Find where the given text appears and provide that cell's center as (X, Y) coordinate. 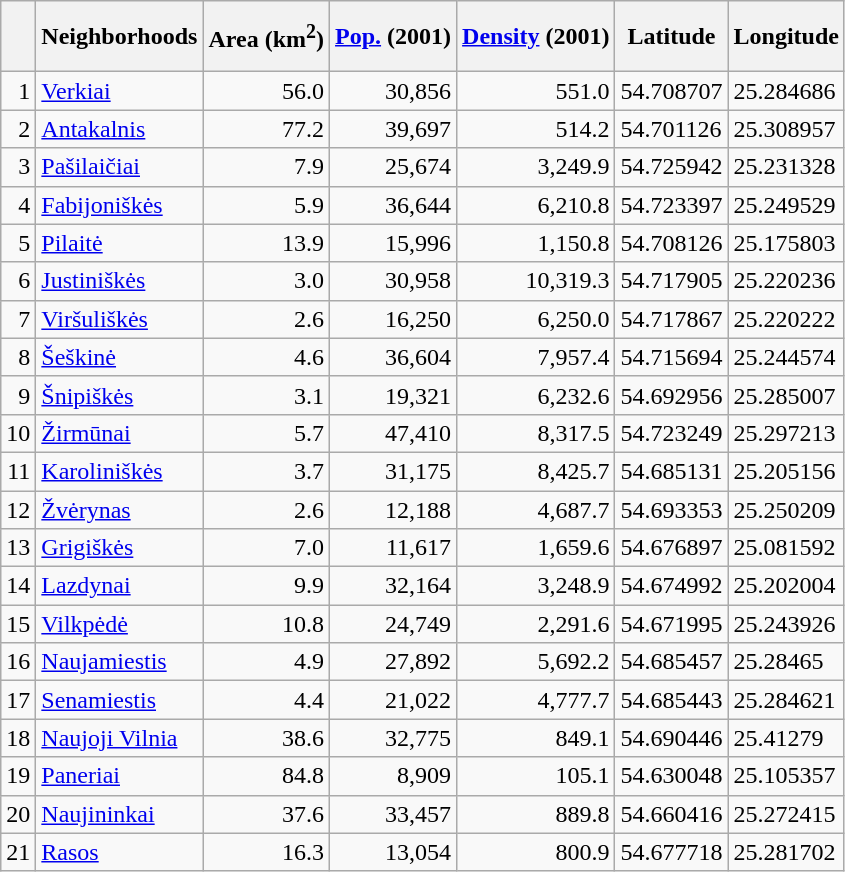
Verkiai (120, 91)
Lazdynai (120, 586)
4.9 (266, 662)
25.249529 (786, 205)
Žirmūnai (120, 433)
21,022 (394, 700)
54.701126 (672, 129)
4,777.7 (536, 700)
8,425.7 (536, 471)
5.9 (266, 205)
4 (18, 205)
9.9 (266, 586)
12,188 (394, 509)
849.1 (536, 738)
25.243926 (786, 624)
889.8 (536, 814)
13.9 (266, 243)
25.081592 (786, 548)
7,957.4 (536, 357)
25.202004 (786, 586)
Karoliniškės (120, 471)
24,749 (394, 624)
54.674992 (672, 586)
30,958 (394, 281)
25.205156 (786, 471)
25.284686 (786, 91)
25.41279 (786, 738)
10 (18, 433)
25.105357 (786, 776)
8,909 (394, 776)
20 (18, 814)
54.692956 (672, 395)
16,250 (394, 319)
Naujamiestis (120, 662)
15 (18, 624)
9 (18, 395)
25.250209 (786, 509)
25.220236 (786, 281)
36,644 (394, 205)
25,674 (394, 167)
54.693353 (672, 509)
19 (18, 776)
25.284621 (786, 700)
7 (18, 319)
54.717905 (672, 281)
6 (18, 281)
54.677718 (672, 852)
7.0 (266, 548)
25.308957 (786, 129)
Paneriai (120, 776)
7.9 (266, 167)
Grigiškės (120, 548)
25.244574 (786, 357)
6,210.8 (536, 205)
54.725942 (672, 167)
56.0 (266, 91)
Šeškinė (120, 357)
4,687.7 (536, 509)
17 (18, 700)
4.6 (266, 357)
54.685443 (672, 700)
Žvėrynas (120, 509)
25.28465 (786, 662)
514.2 (536, 129)
30,856 (394, 91)
Longitude (786, 36)
1,150.8 (536, 243)
54.723249 (672, 433)
3.0 (266, 281)
10,319.3 (536, 281)
31,175 (394, 471)
Density (2001) (536, 36)
25.281702 (786, 852)
Vilkpėdė (120, 624)
25.285007 (786, 395)
32,775 (394, 738)
15,996 (394, 243)
Antakalnis (120, 129)
25.175803 (786, 243)
8,317.5 (536, 433)
54.685457 (672, 662)
33,457 (394, 814)
12 (18, 509)
10.8 (266, 624)
21 (18, 852)
3,248.9 (536, 586)
16.3 (266, 852)
Neighborhoods (120, 36)
25.297213 (786, 433)
Area (km2) (266, 36)
Rasos (120, 852)
4.4 (266, 700)
105.1 (536, 776)
25.231328 (786, 167)
800.9 (536, 852)
Latitude (672, 36)
16 (18, 662)
13 (18, 548)
6,250.0 (536, 319)
14 (18, 586)
38.6 (266, 738)
25.220222 (786, 319)
2,291.6 (536, 624)
13,054 (394, 852)
Naujininkai (120, 814)
Šnipiškės (120, 395)
3,249.9 (536, 167)
54.671995 (672, 624)
5,692.2 (536, 662)
54.685131 (672, 471)
1,659.6 (536, 548)
54.715694 (672, 357)
77.2 (266, 129)
Fabijoniškės (120, 205)
32,164 (394, 586)
39,697 (394, 129)
5 (18, 243)
54.660416 (672, 814)
6,232.6 (536, 395)
18 (18, 738)
551.0 (536, 91)
47,410 (394, 433)
54.690446 (672, 738)
54.630048 (672, 776)
Viršuliškės (120, 319)
8 (18, 357)
2 (18, 129)
54.717867 (672, 319)
3 (18, 167)
25.272415 (786, 814)
Pilaitė (120, 243)
37.6 (266, 814)
84.8 (266, 776)
36,604 (394, 357)
54.723397 (672, 205)
Naujoji Vilnia (120, 738)
3.7 (266, 471)
54.676897 (672, 548)
11 (18, 471)
3.1 (266, 395)
11,617 (394, 548)
27,892 (394, 662)
Pop. (2001) (394, 36)
54.708126 (672, 243)
5.7 (266, 433)
Justiniškės (120, 281)
54.708707 (672, 91)
Pašilaičiai (120, 167)
1 (18, 91)
Senamiestis (120, 700)
19,321 (394, 395)
